Return (X, Y) of the center of cell containing provided text 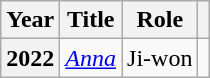
Title (91, 20)
Role (160, 20)
Ji-won (160, 58)
Anna (91, 58)
Year (30, 20)
2022 (30, 58)
